For the text-containing cell, return its midpoint in (X, Y) coordinate format. 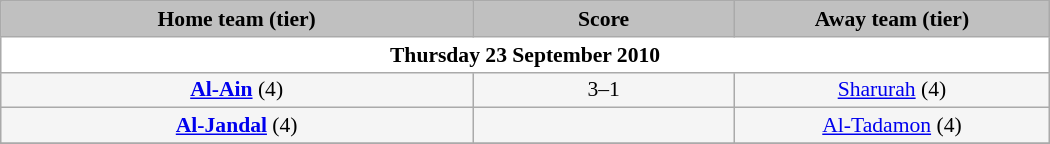
Thursday 23 September 2010 (525, 55)
Home team (tier) (237, 19)
Score (604, 19)
3–1 (604, 90)
Al-Ain (4) (237, 90)
Away team (tier) (892, 19)
Sharurah (4) (892, 90)
Al-Jandal (4) (237, 126)
Al-Tadamon (4) (892, 126)
